Return [x, y] of the center of cell containing provided text 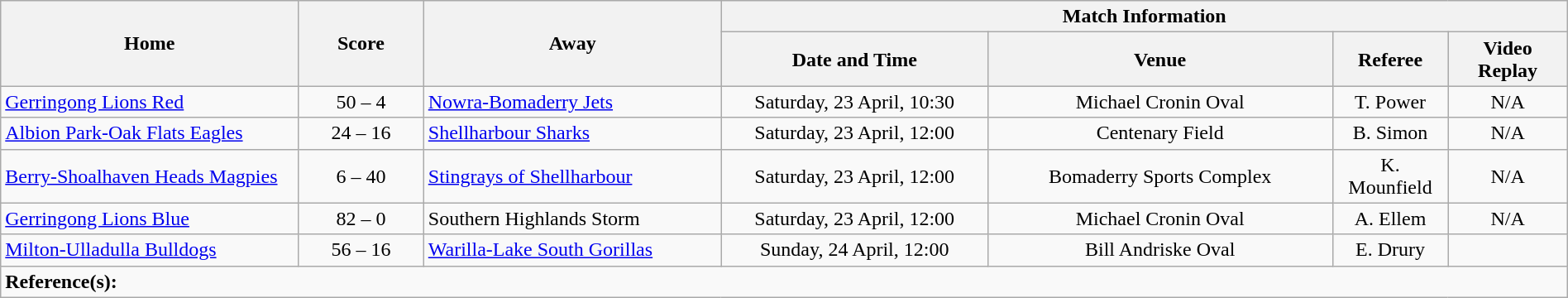
Berry-Shoalhaven Heads Magpies [150, 175]
6 – 40 [361, 175]
K. Mounfield [1390, 175]
Bill Andriske Oval [1159, 250]
Southern Highlands Storm [572, 219]
Video Replay [1508, 60]
Shellharbour Sharks [572, 133]
50 – 4 [361, 102]
24 – 16 [361, 133]
Albion Park-Oak Flats Eagles [150, 133]
Centenary Field [1159, 133]
Reference(s): [784, 281]
Match Information [1145, 17]
82 – 0 [361, 219]
Gerringong Lions Red [150, 102]
E. Drury [1390, 250]
Bomaderry Sports Complex [1159, 175]
T. Power [1390, 102]
B. Simon [1390, 133]
Gerringong Lions Blue [150, 219]
Saturday, 23 April, 10:30 [854, 102]
Score [361, 43]
Venue [1159, 60]
Nowra-Bomaderry Jets [572, 102]
Warilla-Lake South Gorillas [572, 250]
A. Ellem [1390, 219]
Date and Time [854, 60]
Stingrays of Shellharbour [572, 175]
Home [150, 43]
Milton-Ulladulla Bulldogs [150, 250]
Referee [1390, 60]
Sunday, 24 April, 12:00 [854, 250]
56 – 16 [361, 250]
Away [572, 43]
